Detect which cell encompasses the target text, then output its [x, y] center coordinate. 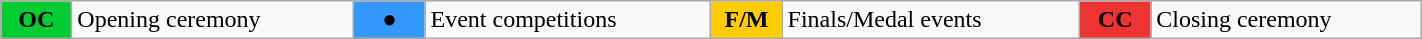
Opening ceremony [213, 20]
● [390, 20]
F/M [746, 20]
OC [36, 20]
Event competitions [568, 20]
Closing ceremony [1286, 20]
CC [1116, 20]
Finals/Medal events [931, 20]
